Return [x, y] of the center of cell containing provided text 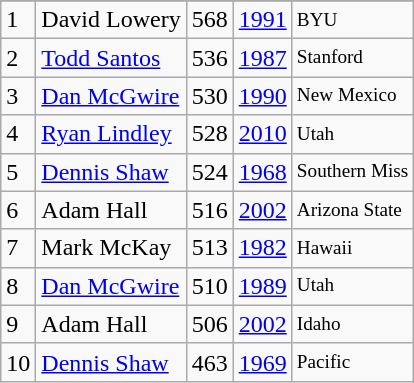
3 [18, 96]
1989 [262, 286]
Ryan Lindley [111, 134]
David Lowery [111, 20]
1990 [262, 96]
513 [210, 248]
Pacific [352, 362]
1 [18, 20]
1968 [262, 172]
530 [210, 96]
510 [210, 286]
7 [18, 248]
516 [210, 210]
2 [18, 58]
506 [210, 324]
BYU [352, 20]
Todd Santos [111, 58]
528 [210, 134]
9 [18, 324]
1969 [262, 362]
Mark McKay [111, 248]
1987 [262, 58]
568 [210, 20]
Arizona State [352, 210]
524 [210, 172]
6 [18, 210]
New Mexico [352, 96]
536 [210, 58]
463 [210, 362]
Stanford [352, 58]
1982 [262, 248]
10 [18, 362]
4 [18, 134]
8 [18, 286]
Hawaii [352, 248]
5 [18, 172]
Idaho [352, 324]
Southern Miss [352, 172]
2010 [262, 134]
1991 [262, 20]
